Locate the cell with the specified text and output its [X, Y] center coordinate. 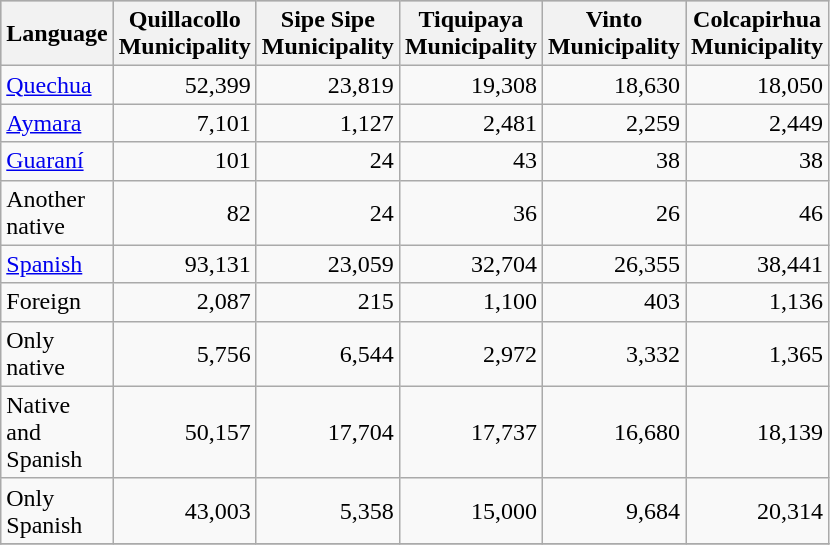
15,000 [470, 510]
Vinto Municipality [614, 34]
Another native [57, 212]
93,131 [184, 264]
Spanish [57, 264]
1,100 [470, 302]
5,756 [184, 354]
16,680 [614, 432]
Quillacollo Municipality [184, 34]
1,136 [758, 302]
50,157 [184, 432]
2,449 [758, 123]
38,441 [758, 264]
215 [328, 302]
Sipe Sipe Municipality [328, 34]
52,399 [184, 85]
26,355 [614, 264]
3,332 [614, 354]
23,819 [328, 85]
32,704 [470, 264]
2,972 [470, 354]
17,704 [328, 432]
Aymara [57, 123]
Tiquipaya Municipality [470, 34]
Language [57, 34]
23,059 [328, 264]
43 [470, 161]
Foreign [57, 302]
18,139 [758, 432]
403 [614, 302]
18,630 [614, 85]
Guaraní [57, 161]
Colcapirhua Municipality [758, 34]
Quechua [57, 85]
101 [184, 161]
2,481 [470, 123]
43,003 [184, 510]
Only native [57, 354]
1,365 [758, 354]
18,050 [758, 85]
26 [614, 212]
19,308 [470, 85]
Native and Spanish [57, 432]
82 [184, 212]
7,101 [184, 123]
1,127 [328, 123]
2,259 [614, 123]
Only Spanish [57, 510]
36 [470, 212]
17,737 [470, 432]
6,544 [328, 354]
46 [758, 212]
2,087 [184, 302]
5,358 [328, 510]
20,314 [758, 510]
9,684 [614, 510]
